Detect which cell encompasses the target text, then output its [x, y] center coordinate. 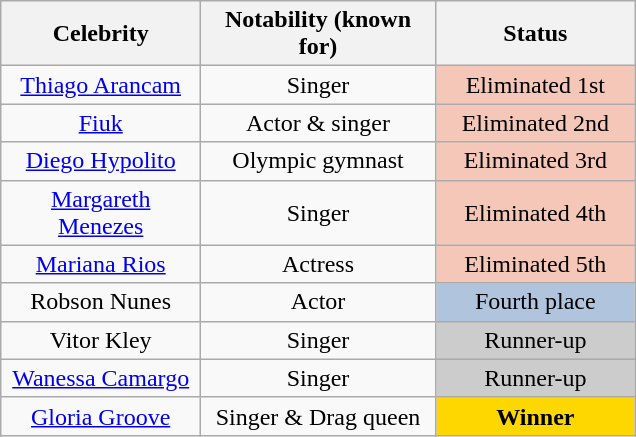
Eliminated 1st [536, 85]
Robson Nunes [100, 302]
Notability (known for) [318, 34]
Fiuk [100, 123]
Thiago Arancam [100, 85]
Actress [318, 264]
Eliminated 2nd [536, 123]
Eliminated 3rd [536, 161]
Eliminated 4th [536, 212]
Margareth Menezes [100, 212]
Vitor Kley [100, 340]
Olympic gymnast [318, 161]
Singer & Drag queen [318, 416]
Fourth place [536, 302]
Actor & singer [318, 123]
Wanessa Camargo [100, 378]
Actor [318, 302]
Status [536, 34]
Gloria Groove [100, 416]
Mariana Rios [100, 264]
Eliminated 5th [536, 264]
Celebrity [100, 34]
Diego Hypolito [100, 161]
Winner [536, 416]
